For the text-containing cell, return its midpoint in [x, y] coordinate format. 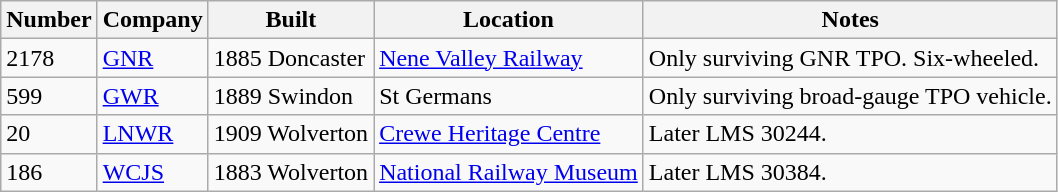
Only surviving broad-gauge TPO vehicle. [850, 96]
Nene Valley Railway [509, 58]
599 [49, 96]
2178 [49, 58]
Number [49, 20]
National Railway Museum [509, 172]
Later LMS 30384. [850, 172]
1889 Swindon [290, 96]
20 [49, 134]
Only surviving GNR TPO. Six-wheeled. [850, 58]
St Germans [509, 96]
LNWR [152, 134]
Company [152, 20]
WCJS [152, 172]
Later LMS 30244. [850, 134]
1885 Doncaster [290, 58]
1883 Wolverton [290, 172]
GWR [152, 96]
Notes [850, 20]
Location [509, 20]
Built [290, 20]
GNR [152, 58]
1909 Wolverton [290, 134]
186 [49, 172]
Crewe Heritage Centre [509, 134]
